Search for the cell housing the specified text and yield its (x, y) center coordinate. 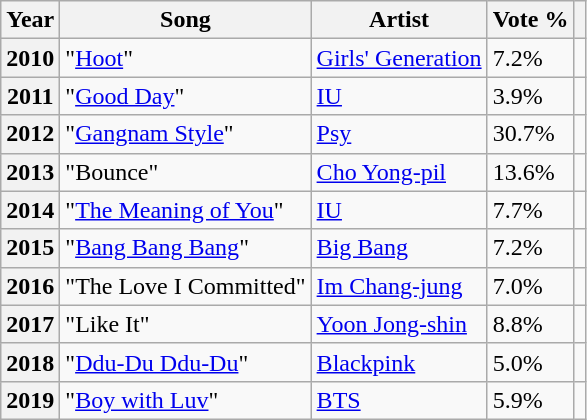
"Good Day" (186, 96)
30.7% (530, 134)
Yoon Jong-shin (399, 324)
2016 (30, 286)
"Ddu-Du Ddu-Du" (186, 362)
2018 (30, 362)
5.0% (530, 362)
Im Chang-jung (399, 286)
"The Love I Committed" (186, 286)
3.9% (530, 96)
"The Meaning of You" (186, 210)
"Like It" (186, 324)
Vote % (530, 20)
5.9% (530, 400)
Big Bang (399, 248)
2011 (30, 96)
2013 (30, 172)
"Hoot" (186, 58)
"Bang Bang Bang" (186, 248)
7.7% (530, 210)
7.0% (530, 286)
BTS (399, 400)
Psy (399, 134)
"Gangnam Style" (186, 134)
13.6% (530, 172)
8.8% (530, 324)
Blackpink (399, 362)
2017 (30, 324)
Song (186, 20)
Artist (399, 20)
Girls' Generation (399, 58)
2012 (30, 134)
2010 (30, 58)
2015 (30, 248)
Year (30, 20)
"Boy with Luv" (186, 400)
Cho Yong-pil (399, 172)
2019 (30, 400)
"Bounce" (186, 172)
2014 (30, 210)
